From the cell containing the given text, extract its center point as [x, y] coordinate. 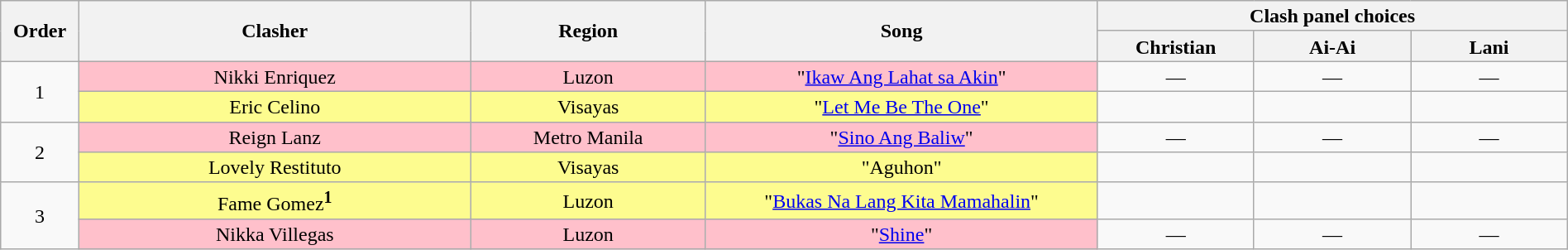
Metro Manila [588, 137]
Lani [1489, 46]
Fame Gomez1 [275, 200]
Nikki Enriquez [275, 76]
"Sino Ang Baliw" [901, 137]
3 [40, 215]
Reign Lanz [275, 137]
Ai-Ai [1331, 46]
Region [588, 31]
Clasher [275, 31]
"Let Me Be The One" [901, 106]
Song [901, 31]
Lovely Restituto [275, 167]
Nikka Villegas [275, 235]
1 [40, 91]
2 [40, 152]
"Aguhon" [901, 167]
Christian [1176, 46]
Clash panel choices [1332, 17]
Order [40, 31]
"Shine" [901, 235]
Eric Celino [275, 106]
"Bukas Na Lang Kita Mamahalin" [901, 200]
"Ikaw Ang Lahat sa Akin" [901, 76]
